For the text-containing cell, return its midpoint in (x, y) coordinate format. 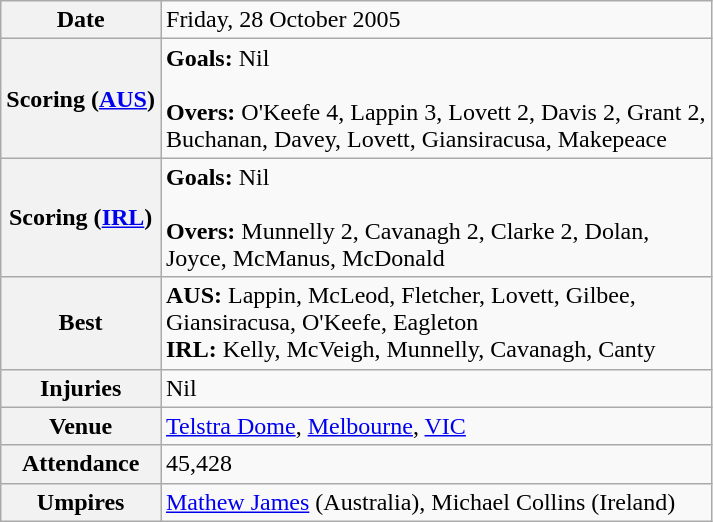
Best (81, 323)
Nil (436, 388)
Friday, 28 October 2005 (436, 20)
Telstra Dome, Melbourne, VIC (436, 426)
45,428 (436, 464)
Mathew James (Australia), Michael Collins (Ireland) (436, 502)
AUS: Lappin, McLeod, Fletcher, Lovett, Gilbee, Giansiracusa, O'Keefe, EagletonIRL: Kelly, McVeigh, Munnelly, Cavanagh, Canty (436, 323)
Scoring (AUS) (81, 98)
Injuries (81, 388)
Date (81, 20)
Scoring (IRL) (81, 218)
Goals: NilOvers: O'Keefe 4, Lappin 3, Lovett 2, Davis 2, Grant 2, Buchanan, Davey, Lovett, Giansiracusa, Makepeace (436, 98)
Venue (81, 426)
Goals: NilOvers: Munnelly 2, Cavanagh 2, Clarke 2, Dolan, Joyce, McManus, McDonald (436, 218)
Umpires (81, 502)
Attendance (81, 464)
